For the text-containing cell, return its midpoint in (x, y) coordinate format. 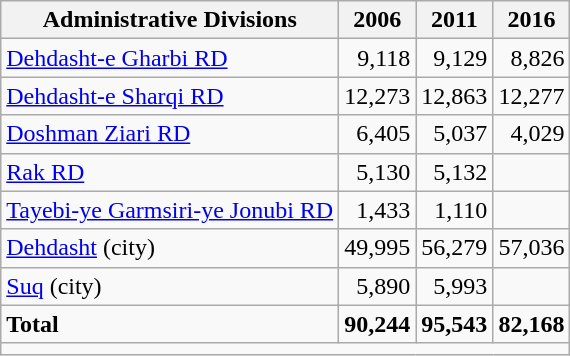
49,995 (378, 248)
5,993 (454, 286)
Administrative Divisions (170, 20)
Dehdasht-e Gharbi RD (170, 58)
Dehdasht (city) (170, 248)
12,273 (378, 96)
2011 (454, 20)
Rak RD (170, 172)
82,168 (532, 324)
95,543 (454, 324)
Dehdasht-e Sharqi RD (170, 96)
5,130 (378, 172)
90,244 (378, 324)
Total (170, 324)
12,863 (454, 96)
2016 (532, 20)
1,433 (378, 210)
Suq (city) (170, 286)
8,826 (532, 58)
5,890 (378, 286)
5,132 (454, 172)
6,405 (378, 134)
9,129 (454, 58)
1,110 (454, 210)
56,279 (454, 248)
4,029 (532, 134)
Doshman Ziari RD (170, 134)
57,036 (532, 248)
12,277 (532, 96)
2006 (378, 20)
5,037 (454, 134)
Tayebi-ye Garmsiri-ye Jonubi RD (170, 210)
9,118 (378, 58)
